Provide the (X, Y) coordinate of the cell's center where the given text is located.  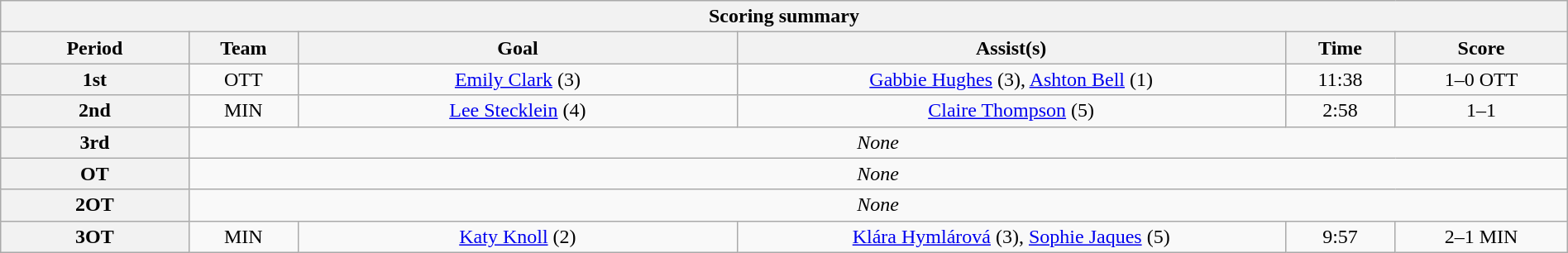
Lee Stecklein (4) (518, 111)
Scoring summary (784, 17)
2nd (94, 111)
Katy Knoll (2) (518, 236)
Goal (518, 48)
Assist(s) (1011, 48)
11:38 (1340, 79)
1st (94, 79)
Score (1481, 48)
Time (1340, 48)
3rd (94, 142)
Claire Thompson (5) (1011, 111)
1–0 OTT (1481, 79)
2:58 (1340, 111)
2OT (94, 205)
Team (243, 48)
OTT (243, 79)
2–1 MIN (1481, 236)
3OT (94, 236)
9:57 (1340, 236)
Gabbie Hughes (3), Ashton Bell (1) (1011, 79)
1–1 (1481, 111)
OT (94, 174)
Emily Clark (3) (518, 79)
Klára Hymlárová (3), Sophie Jaques (5) (1011, 236)
Period (94, 48)
